Find where the given text appears and provide that cell's center as (x, y) coordinate. 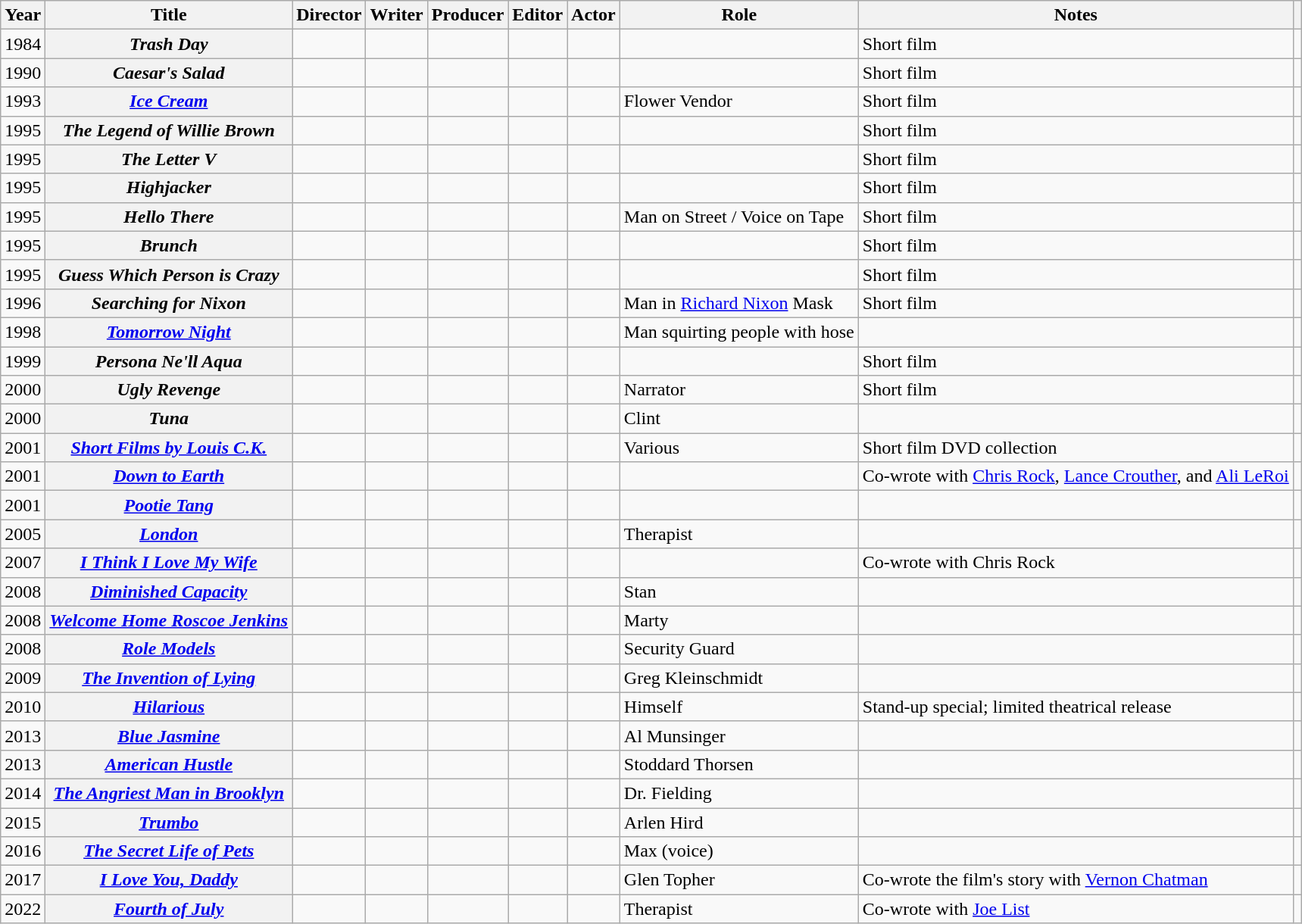
Man on Street / Voice on Tape (739, 217)
Flower Vendor (739, 101)
2007 (23, 563)
Trash Day (169, 44)
Co-wrote with Chris Rock, Lance Crouther, and Ali LeRoi (1076, 476)
Co-wrote with Chris Rock (1076, 563)
Greg Kleinschmidt (739, 678)
Short film DVD collection (1076, 448)
1993 (23, 101)
Welcome Home Roscoe Jenkins (169, 620)
Max (voice) (739, 851)
Pootie Tang (169, 505)
Dr. Fielding (739, 793)
American Hustle (169, 764)
Down to Earth (169, 476)
The Legend of Willie Brown (169, 130)
2022 (23, 909)
Himself (739, 707)
Diminished Capacity (169, 592)
Man in Richard Nixon Mask (739, 303)
Guess Which Person is Crazy (169, 274)
2014 (23, 793)
2015 (23, 822)
Year (23, 15)
London (169, 534)
Role (739, 15)
Persona Ne'll Aqua (169, 361)
Tuna (169, 419)
The Letter V (169, 159)
Man squirting people with hose (739, 332)
Writer (397, 15)
Security Guard (739, 649)
1998 (23, 332)
1990 (23, 73)
2016 (23, 851)
Trumbo (169, 822)
Ugly Revenge (169, 390)
Co-wrote the film's story with Vernon Chatman (1076, 880)
I Think I Love My Wife (169, 563)
Co-wrote with Joe List (1076, 909)
Title (169, 15)
I Love You, Daddy (169, 880)
Hilarious (169, 707)
Marty (739, 620)
Producer (468, 15)
Caesar's Salad (169, 73)
Searching for Nixon (169, 303)
1996 (23, 303)
Hello There (169, 217)
1984 (23, 44)
Stan (739, 592)
1999 (23, 361)
Stoddard Thorsen (739, 764)
Arlen Hird (739, 822)
Various (739, 448)
Fourth of July (169, 909)
Stand-up special; limited theatrical release (1076, 707)
Director (329, 15)
2017 (23, 880)
2009 (23, 678)
Blue Jasmine (169, 735)
Short Films by Louis C.K. (169, 448)
Al Munsinger (739, 735)
Notes (1076, 15)
2010 (23, 707)
Glen Topher (739, 880)
Brunch (169, 245)
Ice Cream (169, 101)
Editor (538, 15)
Role Models (169, 649)
Clint (739, 419)
The Angriest Man in Brooklyn (169, 793)
The Invention of Lying (169, 678)
Actor (594, 15)
Highjacker (169, 188)
Tomorrow Night (169, 332)
The Secret Life of Pets (169, 851)
Narrator (739, 390)
2005 (23, 534)
